Locate the cell with the specified text and output its (X, Y) center coordinate. 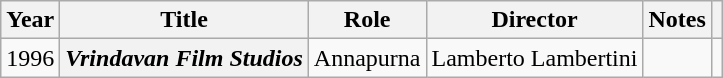
Role (367, 20)
Notes (677, 20)
Vrindavan Film Studios (184, 58)
Year (30, 20)
Annapurna (367, 58)
1996 (30, 58)
Director (534, 20)
Lamberto Lambertini (534, 58)
Title (184, 20)
